Scan for the cell matching the given text and deliver its (X, Y) coordinate at center. 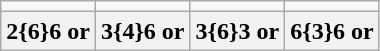
2{6}6 or (48, 31)
6{3}6 or (332, 31)
3{6}3 or (238, 31)
3{4}6 or (142, 31)
